From the cell containing the given text, extract its center point as (X, Y) coordinate. 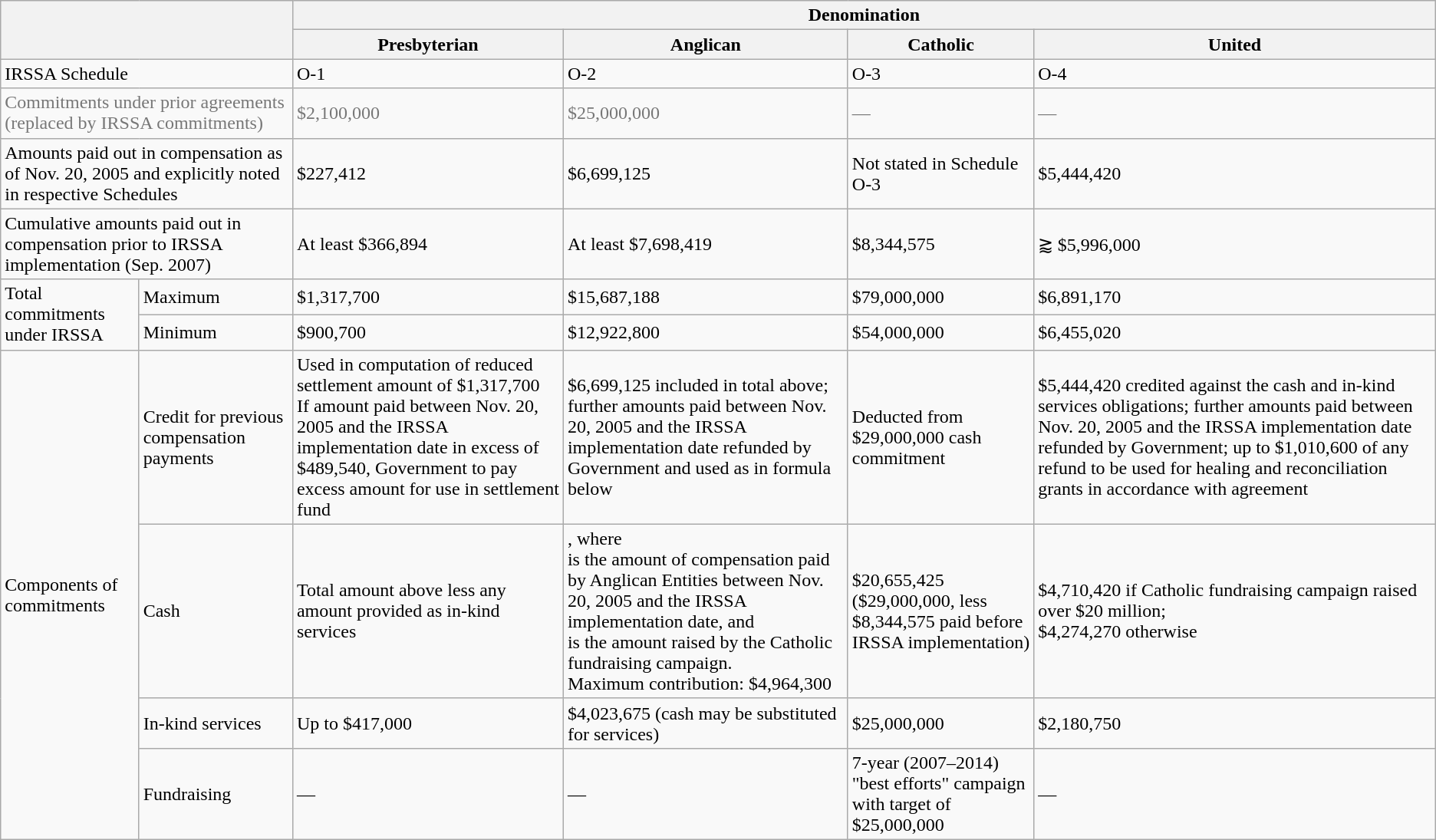
At least $366,894 (428, 244)
Total commitments under IRSSA (70, 315)
$79,000,000 (940, 297)
$54,000,000 (940, 332)
$8,344,575 (940, 244)
Presbyterian (428, 44)
$12,922,800 (706, 332)
$15,687,188 (706, 297)
O-4 (1235, 74)
United (1235, 44)
Amounts paid out in compensation as of Nov. 20, 2005 and explicitly noted in respective Schedules (147, 173)
Components of commitments (70, 595)
Catholic (940, 44)
Anglican (706, 44)
⪆ $5,996,000 (1235, 244)
Commitments under prior agreements (replaced by IRSSA commitments) (147, 114)
$6,699,125 (706, 173)
$1,317,700 (428, 297)
Denomination (864, 15)
$6,455,020 (1235, 332)
Cash (216, 611)
Maximum (216, 297)
In-kind services (216, 723)
$6,891,170 (1235, 297)
O-1 (428, 74)
$2,100,000 (428, 114)
$4,023,675 (cash may be substituted for services) (706, 723)
O-2 (706, 74)
IRSSA Schedule (147, 74)
Deducted from $29,000,000 cash commitment (940, 437)
$900,700 (428, 332)
Total amount above less any amount provided as in-kind services (428, 611)
$227,412 (428, 173)
$20,655,425($29,000,000, less $8,344,575 paid before IRSSA implementation) (940, 611)
O-3 (940, 74)
$4,710,420 if Catholic fundraising campaign raised over $20 million;$4,274,270 otherwise (1235, 611)
7-year (2007–2014) "best efforts" campaign with target of $25,000,000 (940, 793)
Cumulative amounts paid out in compensation prior to IRSSA implementation (Sep. 2007) (147, 244)
$5,444,420 (1235, 173)
Not stated in Schedule O-3 (940, 173)
$2,180,750 (1235, 723)
Fundraising (216, 793)
Credit for previous compensation payments (216, 437)
At least $7,698,419 (706, 244)
Up to $417,000 (428, 723)
Minimum (216, 332)
